Detect which cell encompasses the target text, then output its [X, Y] center coordinate. 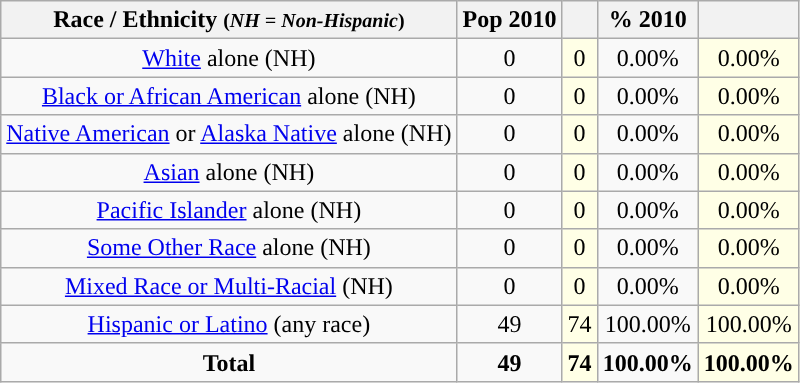
Asian alone (NH) [229, 172]
Native American or Alaska Native alone (NH) [229, 134]
Some Other Race alone (NH) [229, 248]
Total [229, 362]
Mixed Race or Multi-Racial (NH) [229, 286]
Race / Ethnicity (NH = Non-Hispanic) [229, 20]
Black or African American alone (NH) [229, 96]
% 2010 [648, 20]
Pacific Islander alone (NH) [229, 210]
White alone (NH) [229, 58]
Pop 2010 [510, 20]
Hispanic or Latino (any race) [229, 324]
